Scan for the cell matching the given text and deliver its (x, y) coordinate at center. 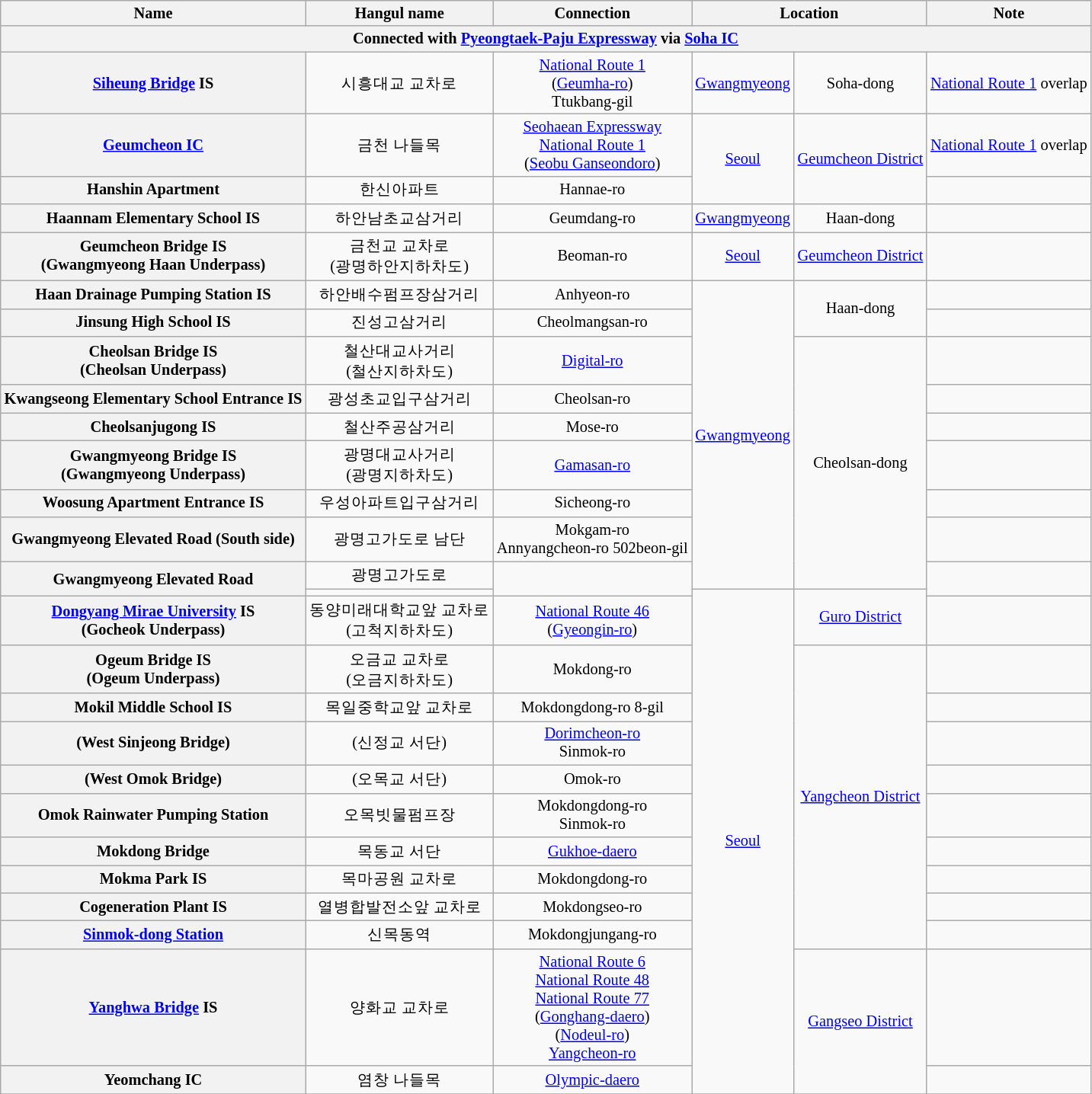
Woosung Apartment Entrance IS (153, 503)
광명고가도로 남단 (399, 539)
염창 나들목 (399, 1080)
Gwangmyeong Bridge IS(Gwangmyeong Underpass) (153, 465)
Gwangmyeong Elevated Road (153, 578)
Cheolsanjugong IS (153, 427)
Cogeneration Plant IS (153, 907)
Connection (593, 13)
Guro District (860, 617)
Cheolsan-ro (593, 399)
Mokdongdong-ro (593, 879)
금천 나들목 (399, 145)
양화교 교차로 (399, 1007)
동양미래대학교앞 교차로(고척지하차도) (399, 620)
광성초교입구삼거리 (399, 399)
Mokdong-ro (593, 669)
Beoman-ro (593, 256)
Mokdongdong-roSinmok-ro (593, 815)
하안남초교삼거리 (399, 218)
철산주공삼거리 (399, 427)
우성아파트입구삼거리 (399, 503)
Omok Rainwater Pumping Station (153, 815)
Haannam Elementary School IS (153, 218)
금천교 교차로(광명하안지하차도) (399, 256)
Mokdongdong-ro 8-gil (593, 707)
Yanghwa Bridge IS (153, 1007)
목일중학교앞 교차로 (399, 707)
National Route 46(Gyeongin-ro) (593, 620)
Hangul name (399, 13)
오목빗물펌프장 (399, 815)
광명대교사거리(광명지하차도) (399, 465)
Mokdong Bridge (153, 850)
Mokma Park IS (153, 879)
Dongyang Mirae University IS(Gocheok Underpass) (153, 620)
Mokgam-roAnnyangcheon-ro 502beon-gil (593, 539)
Location (809, 13)
Haan Drainage Pumping Station IS (153, 294)
Anhyeon-ro (593, 294)
Gwangmyeong Elevated Road (South side) (153, 539)
진성고삼거리 (399, 323)
한신아파트 (399, 190)
하안배수펌프장삼거리 (399, 294)
Hannae-ro (593, 190)
Cheolsan Bridge IS(Cheolsan Underpass) (153, 360)
시흥대교 교차로 (399, 83)
Mokdongseo-ro (593, 907)
Yeomchang IC (153, 1080)
Digital-ro (593, 360)
Cheolsan-dong (860, 462)
Kwangseong Elementary School Entrance IS (153, 399)
Olympic-daero (593, 1080)
Ogeum Bridge IS(Ogeum Underpass) (153, 669)
Gamasan-ro (593, 465)
Name (153, 13)
Cheolmangsan-ro (593, 323)
목동교 서단 (399, 850)
Jinsung High School IS (153, 323)
National Route 1(Geumha-ro)Ttukbang-gil (593, 83)
Geumcheon IC (153, 145)
Geumdang-ro (593, 218)
광명고가도로 (399, 574)
(West Sinjeong Bridge) (153, 743)
(오목교 서단) (399, 779)
오금교 교차로(오금지하차도) (399, 669)
Mokil Middle School IS (153, 707)
Sinmok-dong Station (153, 934)
Hanshin Apartment (153, 190)
Geumcheon Bridge IS(Gwangmyeong Haan Underpass) (153, 256)
Note (1009, 13)
Connected with Pyeongtaek-Paju Expressway via Soha IC (546, 39)
Yangcheon District (860, 797)
목마공원 교차로 (399, 879)
신목동역 (399, 934)
Gangseo District (860, 1021)
National Route 6National Route 48National Route 77(Gonghang-daero)(Nodeul-ro)Yangcheon-ro (593, 1007)
Dorimcheon-roSinmok-ro (593, 743)
철산대교사거리(철산지하차도) (399, 360)
Sicheong-ro (593, 503)
Soha-dong (860, 83)
Mokdongjungang-ro (593, 934)
(West Omok Bridge) (153, 779)
Siheung Bridge IS (153, 83)
Omok-ro (593, 779)
Gukhoe-daero (593, 850)
(신정교 서단) (399, 743)
Seohaean ExpresswayNational Route 1(Seobu Ganseondoro) (593, 145)
Mose-ro (593, 427)
열병합발전소앞 교차로 (399, 907)
